Determine the (X, Y) coordinate at the center of the cell enclosing the given text.  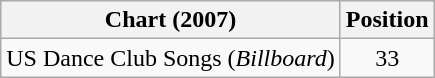
33 (387, 58)
Position (387, 20)
US Dance Club Songs (Billboard) (171, 58)
Chart (2007) (171, 20)
